Determine the (x, y) coordinate at the center of the cell enclosing the given text.  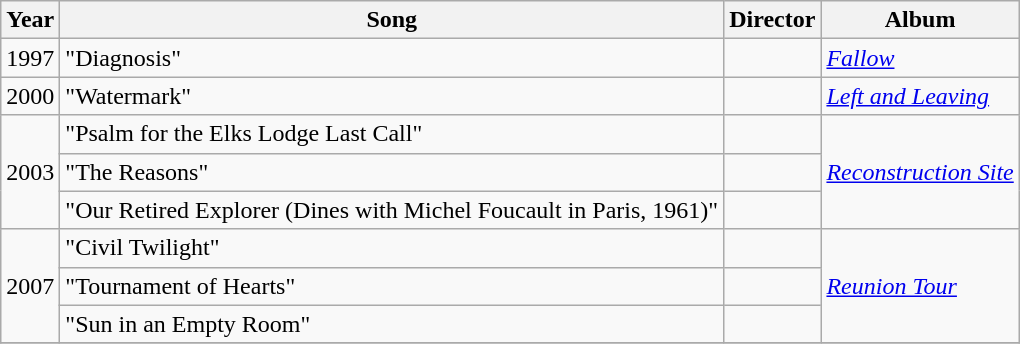
"The Reasons" (392, 172)
1997 (30, 58)
"Watermark" (392, 96)
"Psalm for the Elks Lodge Last Call" (392, 134)
Album (920, 20)
"Tournament of Hearts" (392, 286)
2000 (30, 96)
"Diagnosis" (392, 58)
2007 (30, 286)
2003 (30, 172)
"Our Retired Explorer (Dines with Michel Foucault in Paris, 1961)" (392, 210)
Director (772, 20)
Left and Leaving (920, 96)
"Sun in an Empty Room" (392, 324)
Song (392, 20)
Fallow (920, 58)
"Civil Twilight" (392, 248)
Reunion Tour (920, 286)
Reconstruction Site (920, 172)
Year (30, 20)
